Return [X, Y] of the center of cell containing provided text 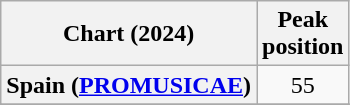
Peakposition [303, 34]
55 [303, 85]
Spain (PROMUSICAE) [129, 85]
Chart (2024) [129, 34]
